Output the [x, y] coordinate of the center of the cell containing the given text.  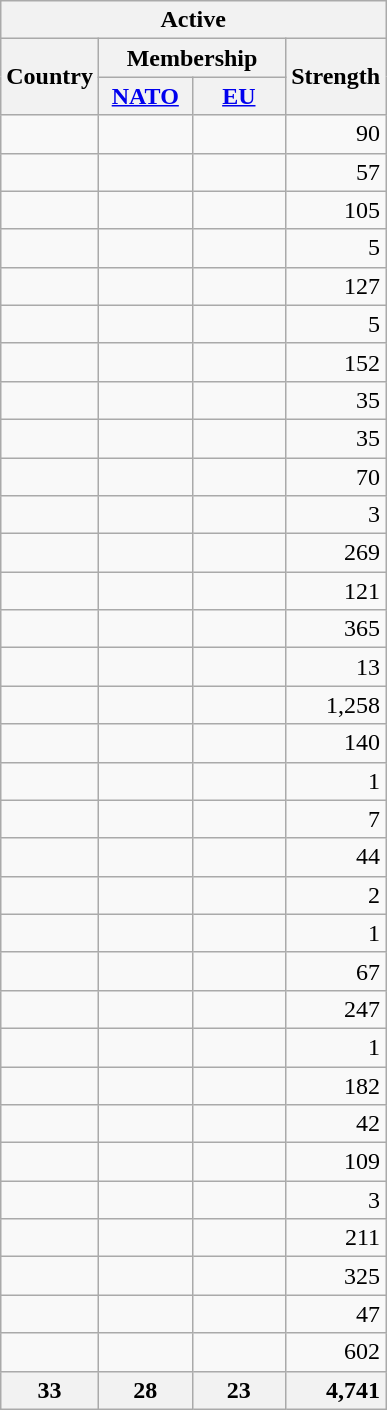
47 [336, 1314]
EU [239, 96]
140 [336, 743]
365 [336, 629]
602 [336, 1352]
57 [336, 172]
105 [336, 210]
Membership [192, 58]
23 [239, 1390]
211 [336, 1238]
1,258 [336, 705]
109 [336, 1162]
13 [336, 667]
127 [336, 286]
182 [336, 1085]
152 [336, 362]
325 [336, 1276]
28 [145, 1390]
NATO [145, 96]
33 [50, 1390]
44 [336, 857]
7 [336, 819]
247 [336, 1009]
4,741 [336, 1390]
90 [336, 134]
42 [336, 1124]
Active [194, 20]
2 [336, 895]
67 [336, 971]
70 [336, 477]
121 [336, 591]
Country [50, 77]
Strength [336, 77]
269 [336, 553]
